Provide the (X, Y) coordinate of the cell's center where the given text is located.  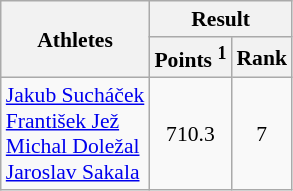
Athletes (76, 40)
Points 1 (190, 58)
710.3 (190, 134)
Rank (262, 58)
7 (262, 134)
Result (220, 19)
Jakub SucháčekFrantišek JežMichal DoležalJaroslav Sakala (76, 134)
